Identify which cell holds the provided text, then report its [X, Y] central coordinate. 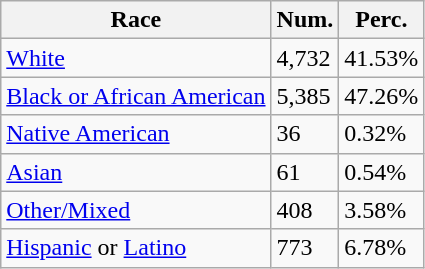
Race [136, 20]
5,385 [305, 96]
Hispanic or Latino [136, 248]
Native American [136, 134]
Black or African American [136, 96]
0.54% [382, 172]
6.78% [382, 248]
0.32% [382, 134]
41.53% [382, 58]
3.58% [382, 210]
White [136, 58]
Asian [136, 172]
Num. [305, 20]
408 [305, 210]
47.26% [382, 96]
4,732 [305, 58]
Perc. [382, 20]
773 [305, 248]
61 [305, 172]
36 [305, 134]
Other/Mixed [136, 210]
